Return (x, y) of the center of cell containing provided text 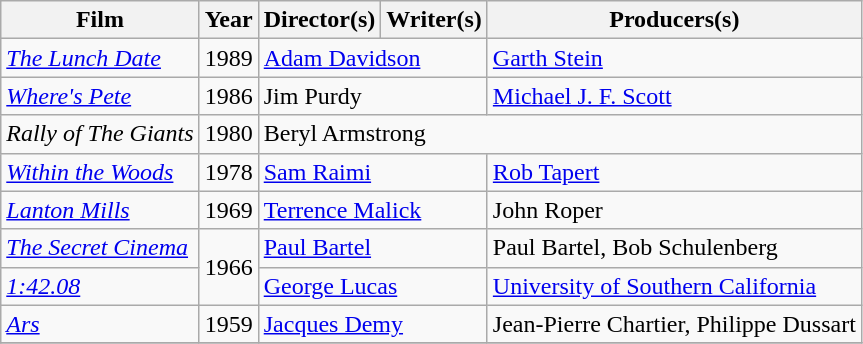
Paul Bartel, Bob Schulenberg (674, 248)
1980 (228, 134)
Within the Woods (100, 172)
Paul Bartel (372, 248)
University of Southern California (674, 286)
1:42.08 (100, 286)
George Lucas (372, 286)
Ars (100, 324)
Writer(s) (434, 20)
Director(s) (320, 20)
Year (228, 20)
Jean-Pierre Chartier, Philippe Dussart (674, 324)
Adam Davidson (372, 58)
1966 (228, 267)
Sam Raimi (372, 172)
1978 (228, 172)
Jacques Demy (372, 324)
1986 (228, 96)
1959 (228, 324)
Jim Purdy (372, 96)
Garth Stein (674, 58)
Terrence Malick (372, 210)
Michael J. F. Scott (674, 96)
Rob Tapert (674, 172)
Producers(s) (674, 20)
Film (100, 20)
The Lunch Date (100, 58)
Lanton Mills (100, 210)
The Secret Cinema (100, 248)
Where's Pete (100, 96)
John Roper (674, 210)
1989 (228, 58)
Beryl Armstrong (560, 134)
1969 (228, 210)
Rally of The Giants (100, 134)
